Output the [x, y] coordinate of the center of the cell containing the given text.  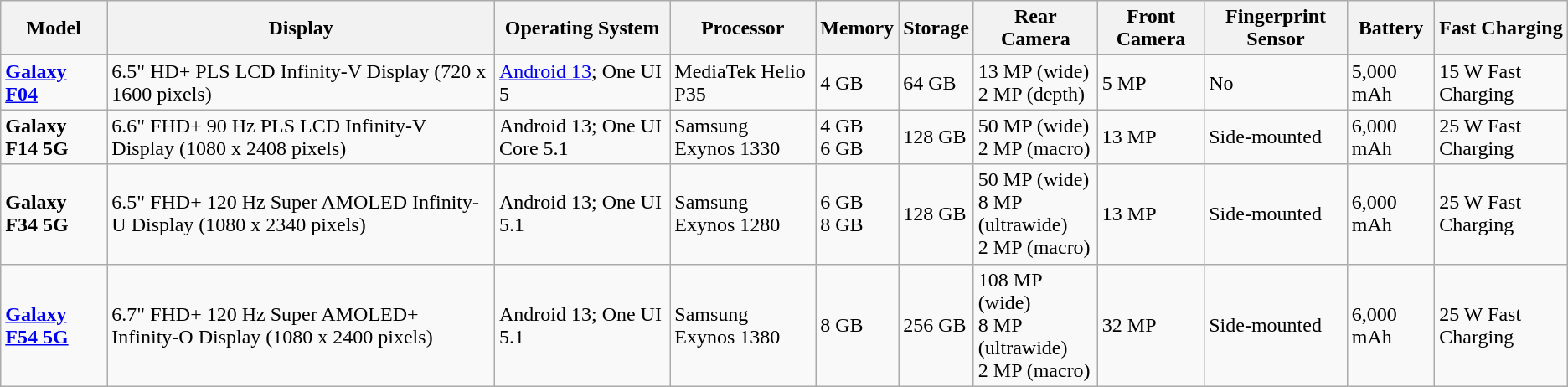
Fast Charging [1501, 28]
4 GB [858, 82]
No [1277, 82]
Storage [936, 28]
32 MP [1151, 325]
108 MP (wide)8 MP (ultrawide)2 MP (macro) [1035, 325]
Display [302, 28]
13 MP (wide)2 MP (depth) [1035, 82]
50 MP (wide)8 MP (ultrawide)2 MP (macro) [1035, 214]
Galaxy F14 5G [54, 137]
Galaxy F34 5G [54, 214]
Processor [743, 28]
6.5" FHD+ 120 Hz Super AMOLED Infinity-U Display (1080 x 2340 pixels) [302, 214]
Memory [858, 28]
6.5" HD+ PLS LCD Infinity-V Display (720 x 1600 pixels) [302, 82]
256 GB [936, 325]
Galaxy F04 [54, 82]
Android 13; One UI 5 [581, 82]
50 MP (wide)2 MP (macro) [1035, 137]
Rear Camera [1035, 28]
Battery [1390, 28]
5 MP [1151, 82]
Samsung Exynos 1280 [743, 214]
4 GB6 GB [858, 137]
Model [54, 28]
6.7" FHD+ 120 Hz Super AMOLED+ Infinity-O Display (1080 x 2400 pixels) [302, 325]
5,000 mAh [1390, 82]
64 GB [936, 82]
Samsung Exynos 1380 [743, 325]
Fingerprint Sensor [1277, 28]
6 GB8 GB [858, 214]
Android 13; One UI Core 5.1 [581, 137]
MediaTek Helio P35 [743, 82]
15 W Fast Charging [1501, 82]
6.6" FHD+ 90 Hz PLS LCD Infinity-V Display (1080 x 2408 pixels) [302, 137]
Samsung Exynos 1330 [743, 137]
8 GB [858, 325]
Operating System [581, 28]
Galaxy F54 5G [54, 325]
Front Camera [1151, 28]
